Search for the cell housing the specified text and yield its (x, y) center coordinate. 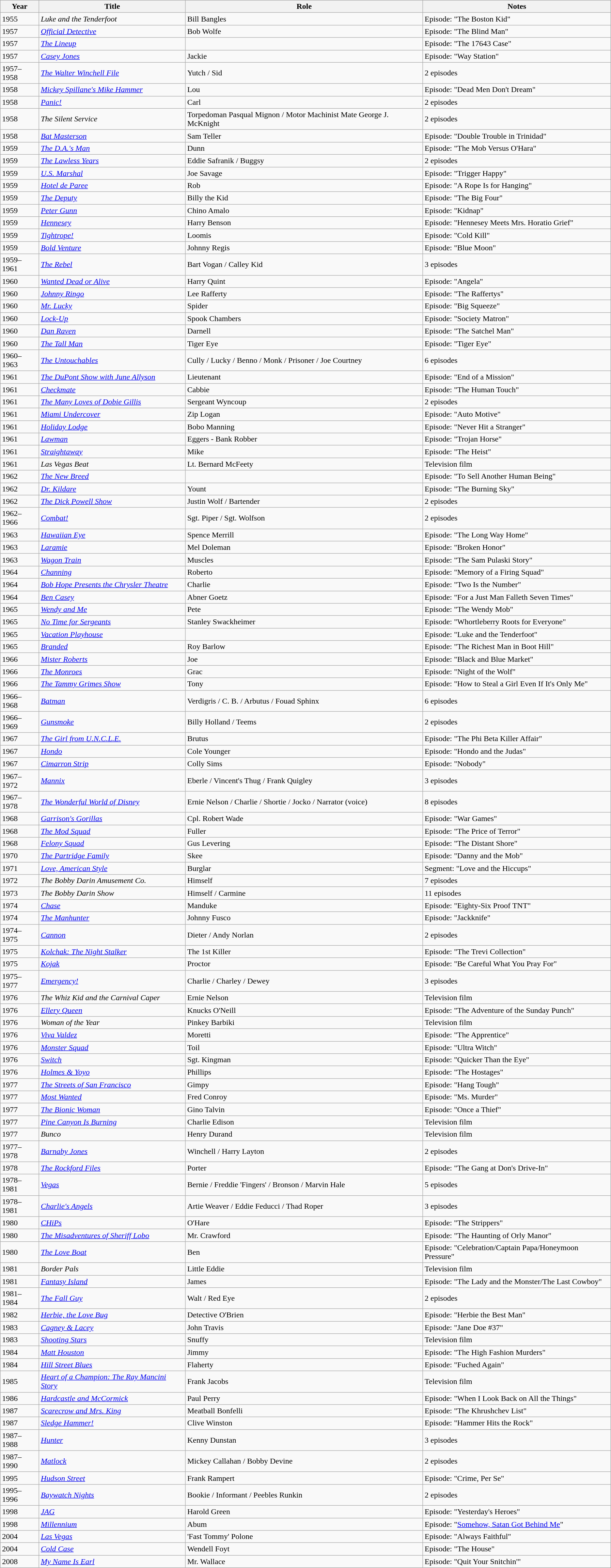
Panic! (112, 102)
Episode: "The Apprentice" (517, 1035)
Viva Valdez (112, 1035)
Episode: "Blue Moon" (517, 248)
Tightrope! (112, 235)
Gunsmoke (112, 722)
Muscles (304, 560)
Episode: "Trigger Happy" (517, 173)
Zip Logan (304, 414)
Wagon Train (112, 560)
Lou (304, 90)
Lawman (112, 439)
Episode: "Jackknife" (517, 918)
The Tammy Grimes Show (112, 684)
Holiday Lodge (112, 427)
Hardcastle and McCormick (112, 1398)
Episode: "The Richest Man in Boot Hill" (517, 647)
Dr. Kildare (112, 489)
Herbie, the Love Bug (112, 1315)
Skee (304, 856)
Straightaway (112, 452)
Episode: "The Raffertys" (517, 294)
1995 (20, 1478)
The Lawless Years (112, 161)
Mr. Wallace (304, 1561)
No Time for Sergeants (112, 622)
Winchell / Harry Layton (304, 1151)
Heart of a Champion: The Ray Mancini Story (112, 1382)
The Monroes (112, 672)
Episode: "The Boston Kid" (517, 19)
The Many Loves of Dobie Gillis (112, 402)
Episode: "Celebration/Captain Papa/Honeymoon Pressure" (517, 1252)
Harry Benson (304, 223)
Bold Venture (112, 248)
Episode: "Jane Doe #37" (517, 1327)
Joe (304, 659)
Billy the Kid (304, 198)
Episode: "The 17643 Case" (517, 44)
Episode: "The Khrushchev List" (517, 1411)
John Travis (304, 1327)
Yount (304, 489)
Switch (112, 1060)
Billy Holland / Teems (304, 722)
The Manhunter (112, 918)
Detective O'Brien (304, 1315)
Segment: "Love and the Hiccups" (517, 868)
Charlie (304, 584)
Ben Casey (112, 597)
Bob Hope Presents the Chrysler Theatre (112, 584)
Episode: "Tiger Eye" (517, 343)
Cully / Lucky / Benno / Monk / Prisoner / Joe Courtney (304, 360)
Toil (304, 1047)
Peter Gunn (112, 210)
Frank Rampert (304, 1478)
Bunco (112, 1134)
Episode: "Yesterday's Heroes" (517, 1512)
Colly Sims (304, 764)
Episode: "Always Faithful" (517, 1537)
The Tall Man (112, 343)
Dunn (304, 148)
Episode: "The Heist" (517, 452)
Episode: "The Lady and the Monster/The Last Cowboy" (517, 1281)
Episode: "The Phi Beta Killer Affair" (517, 739)
Sgt. Kingman (304, 1060)
The 1st Killer (304, 952)
Official Detective (112, 31)
Barnaby Jones (112, 1151)
Loomis (304, 235)
O'Hare (304, 1223)
Cabbie (304, 389)
Johnny Regis (304, 248)
Vacation Playhouse (112, 634)
Bookie / Informant / Peebles Runkin (304, 1495)
Hawaiian Eye (112, 535)
Episode: "Ms. Murder" (517, 1097)
Episode: "Ultra Witch" (517, 1047)
Fred Conroy (304, 1097)
Bat Masterson (112, 136)
Walt / Red Eye (304, 1298)
Episode: "The Satchel Man" (517, 331)
CHiPs (112, 1223)
Snuffy (304, 1340)
Hennesey (112, 223)
Batman (112, 701)
The Walter Winchell File (112, 73)
Rob (304, 186)
Justin Wolf / Bartender (304, 501)
Episode: "The Mob Versus O'Hara" (517, 148)
Lt. Bernard McFeety (304, 464)
Episode: "Memory of a Firing Squad" (517, 572)
The Lineup (112, 44)
Episode: "The Hostages" (517, 1072)
Episode: "The Price of Terror" (517, 831)
Lee Rafferty (304, 294)
Himself / Carmine (304, 893)
Jackie (304, 56)
1977–1978 (20, 1151)
1955 (20, 19)
Shooting Stars (112, 1340)
Tony (304, 684)
Porter (304, 1168)
Episode: "Way Station" (517, 56)
Chino Amalo (304, 210)
The Girl from U.N.C.L.E. (112, 739)
Hunter (112, 1440)
Kolchak: The Night Stalker (112, 952)
Episode: "Angela" (517, 281)
The Dick Powell Show (112, 501)
Wanted Dead or Alive (112, 281)
Lieutenant (304, 377)
Episode: "To Sell Another Human Being" (517, 476)
Episode: "The Wendy Mob" (517, 610)
Hudson Street (112, 1478)
1966–1969 (20, 722)
Manduke (304, 906)
Episode: "Quicker Than the Eye" (517, 1060)
Matlock (112, 1461)
Sledge Hammer! (112, 1423)
Episode: "The Burning Sky" (517, 489)
Branded (112, 647)
Sergeant Wyncoup (304, 402)
Bobo Manning (304, 427)
Eggers - Bank Robber (304, 439)
Episode: "Hang Tough" (517, 1085)
Matt Houston (112, 1352)
Dieter / Andy Norlan (304, 935)
Episode: "Society Matron" (517, 318)
Episode: "Double Trouble in Trinidad" (517, 136)
2008 (20, 1561)
Charlie Edison (304, 1122)
Flaherty (304, 1365)
1957–1958 (20, 73)
Bob Wolfe (304, 31)
The Love Boat (112, 1252)
Wendy and Me (112, 610)
1982 (20, 1315)
Artie Weaver / Eddie Feducci / Thad Roper (304, 1206)
Hill Street Blues (112, 1365)
5 episodes (517, 1185)
Episode: "The Trevi Collection" (517, 952)
Felony Squad (112, 844)
Spider (304, 306)
Woman of the Year (112, 1022)
Bernie / Freddie 'Fingers' / Bronson / Marvin Hale (304, 1185)
Laramie (112, 547)
Episode: "Crime, Per Se" (517, 1478)
Yutch / Sid (304, 73)
'Fast Tommy' Polone (304, 1537)
Cimarron Strip (112, 764)
Episode: "Luke and the Tenderfoot" (517, 634)
Episode: "Night of the Wolf" (517, 672)
Bart Vogan / Calley Kid (304, 264)
The DuPont Show with June Allyson (112, 377)
Channing (112, 572)
Episode: "Nobody" (517, 764)
Episode: "For a Just Man Falleth Seven Times" (517, 597)
1960–1963 (20, 360)
1973 (20, 893)
1971 (20, 868)
The Bionic Woman (112, 1110)
Garrison's Gorillas (112, 818)
Episode: "The Gang at Don's Drive-In" (517, 1168)
Fuller (304, 831)
1967–1972 (20, 781)
Lock-Up (112, 318)
8 episodes (517, 801)
Mannix (112, 781)
Mickey Callahan / Bobby Devine (304, 1461)
Episode: "Dead Men Don't Dream" (517, 90)
Fantasy Island (112, 1281)
1987–1988 (20, 1440)
Emergency! (112, 981)
Combat! (112, 518)
Border Pals (112, 1269)
Abum (304, 1524)
Episode: "The Big Four" (517, 198)
1986 (20, 1398)
Harold Green (304, 1512)
Paul Perry (304, 1398)
The Bobby Darin Amusement Co. (112, 881)
Episode: "The Blind Man" (517, 31)
Abner Goetz (304, 597)
Episode: "How to Steal a Girl Even If It's Only Me" (517, 684)
1975–1977 (20, 981)
Moretti (304, 1035)
Darnell (304, 331)
1985 (20, 1382)
Frank Jacobs (304, 1382)
The Untouchables (112, 360)
1967–1978 (20, 801)
My Name Is Earl (112, 1561)
JAG (112, 1512)
1987–1990 (20, 1461)
Mr. Crawford (304, 1235)
Jimmy (304, 1352)
Pete (304, 610)
Joe Savage (304, 173)
The D.A.'s Man (112, 148)
Scarecrow and Mrs. King (112, 1411)
Episode: "The Sam Pulaski Story" (517, 560)
Gino Talvin (304, 1110)
Episode: "A Rope Is for Hanging" (517, 186)
Episode: "Whortleberry Roots for Everyone" (517, 622)
Millennium (112, 1524)
Episode: "Eighty-Six Proof TNT" (517, 906)
Episode: "War Games" (517, 818)
Knucks O'Neill (304, 1010)
Eddie Safranik / Buggsy (304, 161)
Meatball Bonfelli (304, 1411)
Dan Raven (112, 331)
Mel Doleman (304, 547)
Ernie Nelson (304, 998)
The Fall Guy (112, 1298)
The Rockford Files (112, 1168)
Clive Winston (304, 1423)
The Partridge Family (112, 856)
Cpl. Robert Wade (304, 818)
1972 (20, 881)
Hondo (112, 751)
Kenny Dunstan (304, 1440)
Role (304, 7)
Vegas (112, 1185)
Cannon (112, 935)
Chase (112, 906)
Miami Undercover (112, 414)
Gus Levering (304, 844)
Stanley Swackheimer (304, 622)
Episode: "Somehow, Satan Got Behind Me" (517, 1524)
The Streets of San Francisco (112, 1085)
The Bobby Darin Show (112, 893)
Episode: "Black and Blue Market" (517, 659)
7 episodes (517, 881)
Episode: "Cold Kill" (517, 235)
Henry Durand (304, 1134)
1962–1966 (20, 518)
Sam Teller (304, 136)
Ellery Queen (112, 1010)
Episode: "The House" (517, 1549)
Episode: "The Adventure of the Sunday Punch" (517, 1010)
The New Breed (112, 476)
Mr. Lucky (112, 306)
The Rebel (112, 264)
Episode: "The Haunting of Orly Manor" (517, 1235)
Episode: "The Human Touch" (517, 389)
Mister Roberts (112, 659)
Las Vegas (112, 1537)
Torpedoman Pasqual Mignon / Motor Machinist Mate George J. McKnight (304, 119)
Brutus (304, 739)
Charlie / Charley / Dewey (304, 981)
Episode: "Never Hit a Stranger" (517, 427)
1981–1984 (20, 1298)
Roberto (304, 572)
Love, American Style (112, 868)
Episode: "Fuched Again" (517, 1365)
The Deputy (112, 198)
Baywatch Nights (112, 1495)
Episode: "When I Look Back on All the Things" (517, 1398)
Episode: "Hammer Hits the Rock" (517, 1423)
Johnny Ringo (112, 294)
Harry Quint (304, 281)
1966–1968 (20, 701)
Episode: "The Strippers" (517, 1223)
Episode: "Be Careful What You Pray For" (517, 964)
Episode: "Two Is the Number" (517, 584)
The Wonderful World of Disney (112, 801)
Eberle / Vincent's Thug / Frank Quigley (304, 781)
Episode: "End of a Mission" (517, 377)
Spence Merrill (304, 535)
Episode: "Hennesey Meets Mrs. Horatio Grief" (517, 223)
Year (20, 7)
The Misadventures of Sheriff Lobo (112, 1235)
Hotel de Paree (112, 186)
Cole Younger (304, 751)
Charlie's Angels (112, 1206)
Proctor (304, 964)
1959–1961 (20, 264)
Wendell Foyt (304, 1549)
Episode: "Once a Thief" (517, 1110)
Tiger Eye (304, 343)
Episode: "Hondo and the Judas" (517, 751)
Mickey Spillane's Mike Hammer (112, 90)
James (304, 1281)
Episode: "Kidnap" (517, 210)
Phillips (304, 1072)
Episode: "Auto Motive" (517, 414)
Kojak (112, 964)
Episode: "Big Squeeze" (517, 306)
Episode: "The Distant Shore" (517, 844)
Roy Barlow (304, 647)
Holmes & Yoyo (112, 1072)
1970 (20, 856)
1974–1975 (20, 935)
Pinkey Barbiki (304, 1022)
Episode: "Trojan Horse" (517, 439)
Ernie Nelson / Charlie / Shortie / Jocko / Narrator (voice) (304, 801)
Sgt. Piper / Sgt. Wolfson (304, 518)
Title (112, 7)
Grac (304, 672)
The Whiz Kid and the Carnival Caper (112, 998)
Checkmate (112, 389)
Carl (304, 102)
Spook Chambers (304, 318)
Las Vegas Beat (112, 464)
Himself (304, 881)
Most Wanted (112, 1097)
Ben (304, 1252)
Little Eddie (304, 1269)
Cagney & Lacey (112, 1327)
Cold Case (112, 1549)
Monster Squad (112, 1047)
Episode: "Danny and the Mob" (517, 856)
Bill Bangles (304, 19)
Notes (517, 7)
The Mod Squad (112, 831)
1995–1996 (20, 1495)
Gimpy (304, 1085)
Episode: "Broken Honor" (517, 547)
Burglar (304, 868)
U.S. Marshal (112, 173)
Verdigris / C. B. / Arbutus / Fouad Sphinx (304, 701)
The Silent Service (112, 119)
Casey Jones (112, 56)
Johnny Fusco (304, 918)
11 episodes (517, 893)
Episode: "The High Fashion Murders" (517, 1352)
Episode: "Quit Your Snitchin'" (517, 1561)
Pine Canyon Is Burning (112, 1122)
1978 (20, 1168)
Mike (304, 452)
Luke and the Tenderfoot (112, 19)
Episode: "The Long Way Home" (517, 535)
Episode: "Herbie the Best Man" (517, 1315)
